Return the (x, y) coordinate for the center point of the cell that contains the specified text.  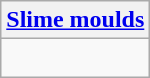
Slime moulds (76, 20)
